Extract the (x, y) coordinate from the center of the cell holding the provided text.  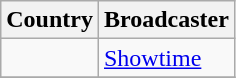
Showtime (166, 58)
Country (50, 20)
Broadcaster (166, 20)
